Find where the given text appears and provide that cell's center as [x, y] coordinate. 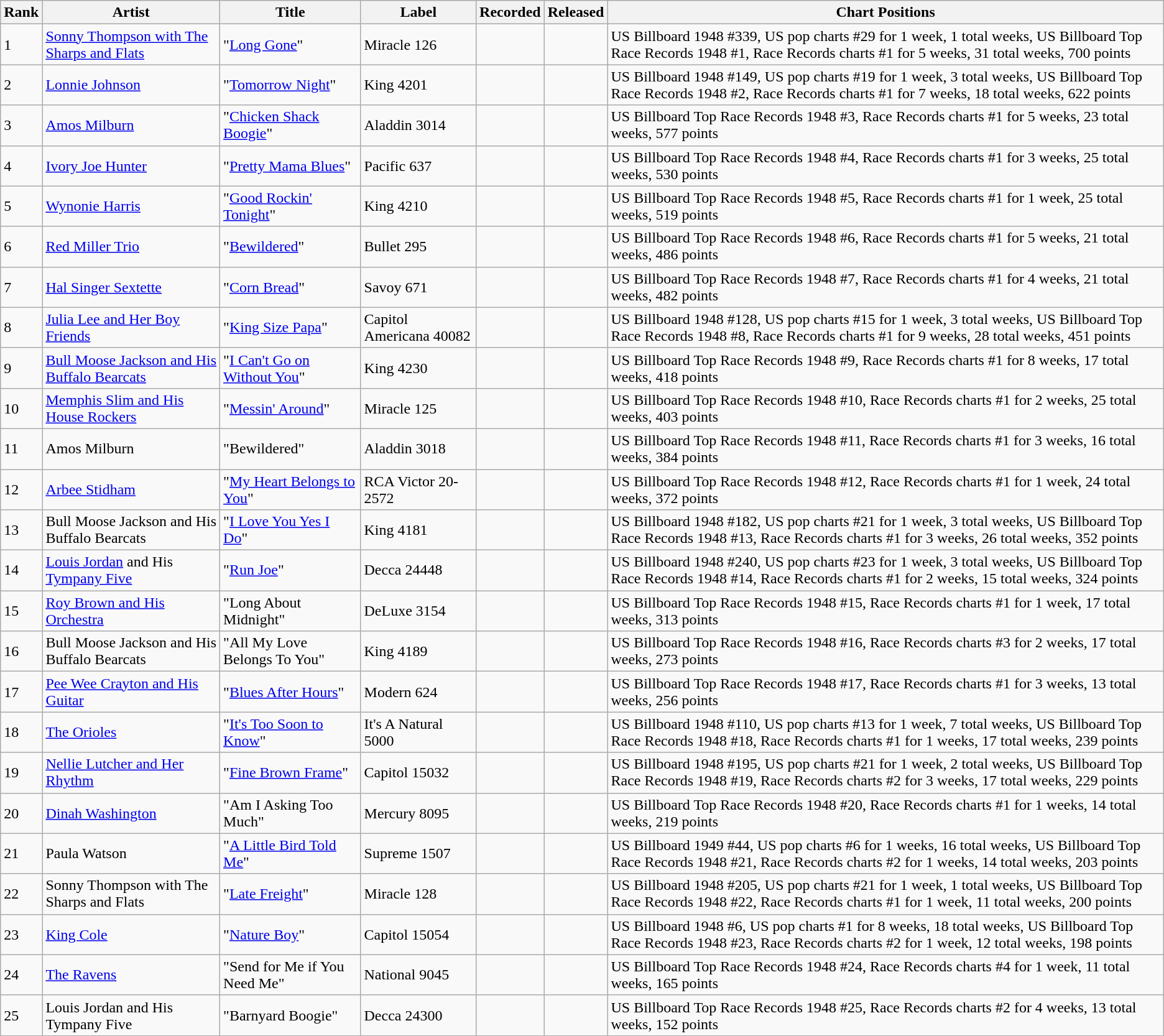
Capitol 15054 [418, 934]
"I Love You Yes I Do" [290, 530]
Arbee Stidham [131, 489]
9 [21, 368]
Lonnie Johnson [131, 85]
21 [21, 853]
22 [21, 894]
DeLuxe 3154 [418, 611]
King 4181 [418, 530]
National 9045 [418, 975]
Supreme 1507 [418, 853]
Hal Singer Sextette [131, 287]
Memphis Slim and His House Rockers [131, 408]
5 [21, 206]
Capitol Americana 40082 [418, 327]
Ivory Joe Hunter [131, 165]
17 [21, 691]
Paula Watson [131, 853]
"Corn Bread" [290, 287]
"Blues After Hours" [290, 691]
"Nature Boy" [290, 934]
Dinah Washington [131, 813]
"Late Freight" [290, 894]
14 [21, 571]
"My Heart Belongs to You" [290, 489]
2 [21, 85]
US Billboard Top Race Records 1948 #5, Race Records charts #1 for 1 week, 25 total weeks, 519 points [885, 206]
"Long About Midnight" [290, 611]
The Orioles [131, 733]
Aladdin 3018 [418, 449]
Capitol 15032 [418, 772]
Title [290, 12]
24 [21, 975]
US Billboard Top Race Records 1948 #25, Race Records charts #2 for 4 weeks, 13 total weeks, 152 points [885, 1015]
US Billboard Top Race Records 1948 #4, Race Records charts #1 for 3 weeks, 25 total weeks, 530 points [885, 165]
"A Little Bird Told Me" [290, 853]
"Send for Me if You Need Me" [290, 975]
6 [21, 246]
4 [21, 165]
"Messin' Around" [290, 408]
King 4230 [418, 368]
11 [21, 449]
US Billboard Top Race Records 1948 #3, Race Records charts #1 for 5 weeks, 23 total weeks, 577 points [885, 126]
Pacific 637 [418, 165]
"Am I Asking Too Much" [290, 813]
10 [21, 408]
16 [21, 652]
Red Miller Trio [131, 246]
"It's Too Soon to Know" [290, 733]
"Pretty Mama Blues" [290, 165]
18 [21, 733]
"King Size Papa" [290, 327]
1 [21, 45]
Roy Brown and His Orchestra [131, 611]
Savoy 671 [418, 287]
"Good Rockin' Tonight" [290, 206]
23 [21, 934]
US Billboard Top Race Records 1948 #6, Race Records charts #1 for 5 weeks, 21 total weeks, 486 points [885, 246]
"Run Joe" [290, 571]
US Billboard Top Race Records 1948 #11, Race Records charts #1 for 3 weeks, 16 total weeks, 384 points [885, 449]
US Billboard Top Race Records 1948 #10, Race Records charts #1 for 2 weeks, 25 total weeks, 403 points [885, 408]
19 [21, 772]
"Tomorrow Night" [290, 85]
Nellie Lutcher and Her Rhythm [131, 772]
7 [21, 287]
Modern 624 [418, 691]
US Billboard Top Race Records 1948 #16, Race Records charts #3 for 2 weeks, 17 total weeks, 273 points [885, 652]
US Billboard Top Race Records 1948 #15, Race Records charts #1 for 1 week, 17 total weeks, 313 points [885, 611]
8 [21, 327]
"All My Love Belongs To You" [290, 652]
US Billboard Top Race Records 1948 #17, Race Records charts #1 for 3 weeks, 13 total weeks, 256 points [885, 691]
"Long Gone" [290, 45]
Miracle 128 [418, 894]
13 [21, 530]
Recorded [510, 12]
"Barnyard Boogie" [290, 1015]
Mercury 8095 [418, 813]
Julia Lee and Her Boy Friends [131, 327]
Decca 24448 [418, 571]
12 [21, 489]
"Fine Brown Frame" [290, 772]
US Billboard Top Race Records 1948 #24, Race Records charts #4 for 1 week, 11 total weeks, 165 points [885, 975]
Pee Wee Crayton and His Guitar [131, 691]
King 4201 [418, 85]
RCA Victor 20-2572 [418, 489]
Wynonie Harris [131, 206]
US Billboard Top Race Records 1948 #7, Race Records charts #1 for 4 weeks, 21 total weeks, 482 points [885, 287]
King 4210 [418, 206]
Chart Positions [885, 12]
It's A Natural 5000 [418, 733]
20 [21, 813]
Aladdin 3014 [418, 126]
3 [21, 126]
US Billboard Top Race Records 1948 #9, Race Records charts #1 for 8 weeks, 17 total weeks, 418 points [885, 368]
Decca 24300 [418, 1015]
25 [21, 1015]
Bullet 295 [418, 246]
The Ravens [131, 975]
"I Can't Go on Without You" [290, 368]
US Billboard Top Race Records 1948 #20, Race Records charts #1 for 1 weeks, 14 total weeks, 219 points [885, 813]
Rank [21, 12]
Artist [131, 12]
Miracle 126 [418, 45]
"Chicken Shack Boogie" [290, 126]
US Billboard Top Race Records 1948 #12, Race Records charts #1 for 1 week, 24 total weeks, 372 points [885, 489]
Released [576, 12]
15 [21, 611]
King 4189 [418, 652]
Label [418, 12]
Miracle 125 [418, 408]
King Cole [131, 934]
